Output the (x, y) coordinate of the center of the cell containing the given text.  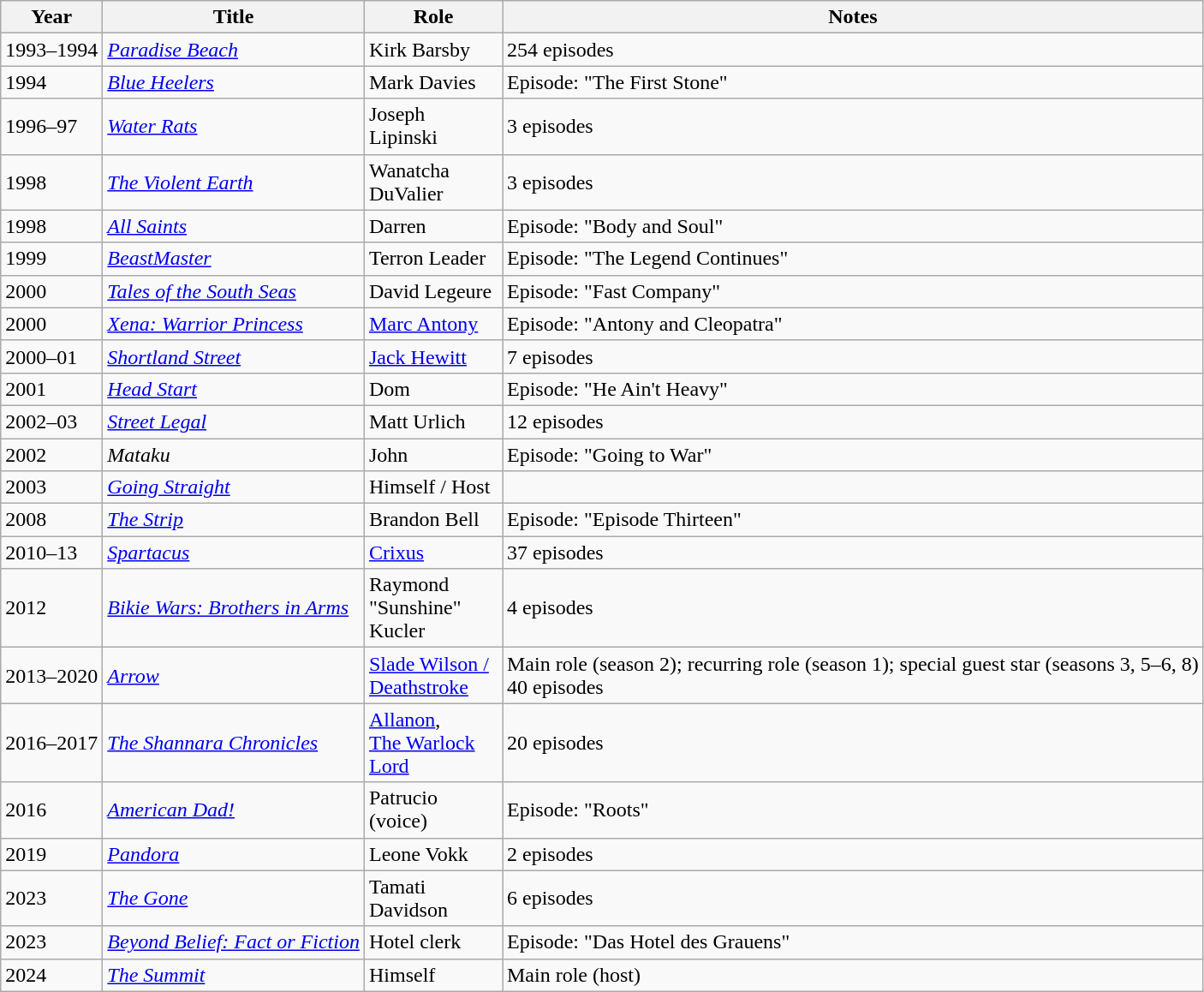
254 episodes (853, 50)
Episode: "Fast Company" (853, 291)
Episode: "The First Stone" (853, 82)
BeastMaster (234, 259)
Going Straight (234, 487)
Himself (433, 975)
Tales of the South Seas (234, 291)
Main role (season 2); recurring role (season 1); special guest star (seasons 3, 5–6, 8)40 episodes (853, 675)
Kirk Barsby (433, 50)
2012 (51, 608)
The Summit (234, 975)
Water Rats (234, 127)
The Strip (234, 520)
Episode: "Going to War" (853, 455)
Hotel clerk (433, 942)
Darren (433, 226)
Episode: "Antony and Cleopatra" (853, 324)
Himself / Host (433, 487)
Spartacus (234, 553)
Joseph Lipinski (433, 127)
The Shannara Chronicles (234, 743)
37 episodes (853, 553)
Wanatcha DuValier (433, 182)
Episode: "Das Hotel des Grauens" (853, 942)
Marc Antony (433, 324)
Leone Vokk (433, 854)
Episode: "The Legend Continues" (853, 259)
Patrucio(voice) (433, 810)
Tamati Davidson (433, 898)
Shortland Street (234, 356)
Raymond "Sunshine" Kucler (433, 608)
The Violent Earth (234, 182)
Street Legal (234, 421)
2010–13 (51, 553)
All Saints (234, 226)
Mark Davies (433, 82)
Arrow (234, 675)
2008 (51, 520)
Crixus (433, 553)
Role (433, 17)
7 episodes (853, 356)
20 episodes (853, 743)
2024 (51, 975)
Notes (853, 17)
Episode: "Body and Soul" (853, 226)
2016 (51, 810)
Pandora (234, 854)
American Dad! (234, 810)
2016–2017 (51, 743)
Allanon,The Warlock Lord (433, 743)
Brandon Bell (433, 520)
Terron Leader (433, 259)
Xena: Warrior Princess (234, 324)
Matt Urlich (433, 421)
Dom (433, 389)
Episode: "Episode Thirteen" (853, 520)
Title (234, 17)
12 episodes (853, 421)
Head Start (234, 389)
Blue Heelers (234, 82)
Bikie Wars: Brothers in Arms (234, 608)
Main role (host) (853, 975)
Jack Hewitt (433, 356)
2013–2020 (51, 675)
Paradise Beach (234, 50)
The Gone (234, 898)
2001 (51, 389)
2 episodes (853, 854)
1994 (51, 82)
2000–01 (51, 356)
Episode: "He Ain't Heavy" (853, 389)
6 episodes (853, 898)
1996–97 (51, 127)
4 episodes (853, 608)
Mataku (234, 455)
1999 (51, 259)
2002–03 (51, 421)
Beyond Belief: Fact or Fiction (234, 942)
Year (51, 17)
2003 (51, 487)
2002 (51, 455)
2019 (51, 854)
Slade Wilson / Deathstroke (433, 675)
David Legeure (433, 291)
1993–1994 (51, 50)
Episode: "Roots" (853, 810)
John (433, 455)
